Locate the cell with the specified text and output its (X, Y) center coordinate. 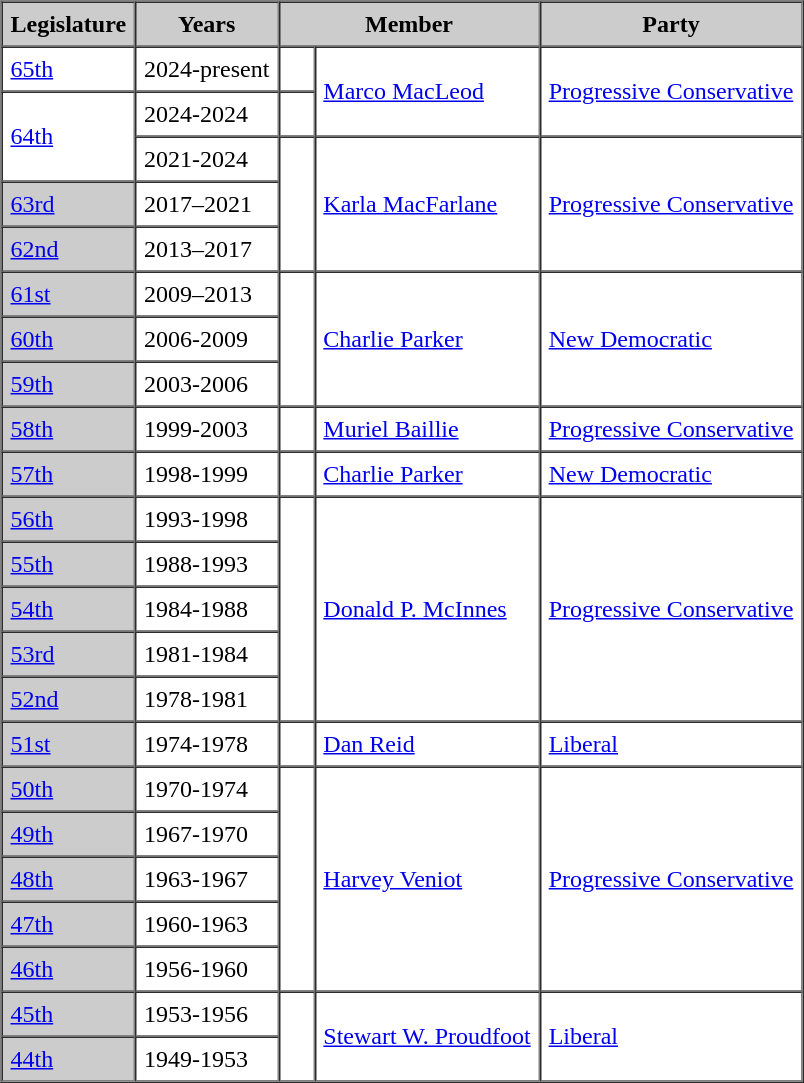
52nd (69, 698)
51st (69, 744)
1984-1988 (206, 608)
59th (69, 384)
1988-1993 (206, 564)
1970-1974 (206, 788)
48th (69, 878)
44th (69, 1058)
64th (69, 137)
Muriel Baillie (426, 428)
1960-1963 (206, 924)
Stewart W. Proudfoot (426, 1037)
49th (69, 834)
2021-2024 (206, 158)
56th (69, 518)
2024-present (206, 68)
Harvey Veniot (426, 878)
58th (69, 428)
1978-1981 (206, 698)
2009–2013 (206, 294)
50th (69, 788)
47th (69, 924)
61st (69, 294)
Donald P. McInnes (426, 608)
2024-2024 (206, 114)
2003-2006 (206, 384)
46th (69, 968)
1963-1967 (206, 878)
Marco MacLeod (426, 91)
1949-1953 (206, 1058)
57th (69, 474)
1967-1970 (206, 834)
1999-2003 (206, 428)
1993-1998 (206, 518)
60th (69, 338)
Dan Reid (426, 744)
1981-1984 (206, 654)
1974-1978 (206, 744)
55th (69, 564)
2013–2017 (206, 248)
65th (69, 68)
2017–2021 (206, 204)
1998-1999 (206, 474)
Years (206, 24)
1956-1960 (206, 968)
63rd (69, 204)
53rd (69, 654)
Party (672, 24)
45th (69, 1014)
2006-2009 (206, 338)
Karla MacFarlane (426, 204)
54th (69, 608)
62nd (69, 248)
1953-1956 (206, 1014)
Member (408, 24)
Legislature (69, 24)
